Find where the given text appears and provide that cell's center as (X, Y) coordinate. 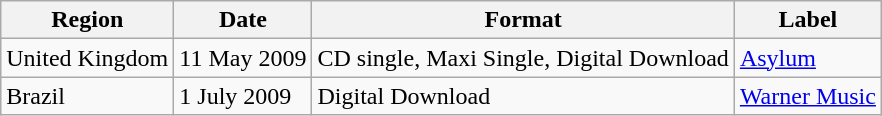
United Kingdom (88, 58)
Label (808, 20)
CD single, Maxi Single, Digital Download (523, 58)
Digital Download (523, 96)
Date (243, 20)
Format (523, 20)
Brazil (88, 96)
Warner Music (808, 96)
11 May 2009 (243, 58)
1 July 2009 (243, 96)
Asylum (808, 58)
Region (88, 20)
